Find where the given text appears and provide that cell's center as (x, y) coordinate. 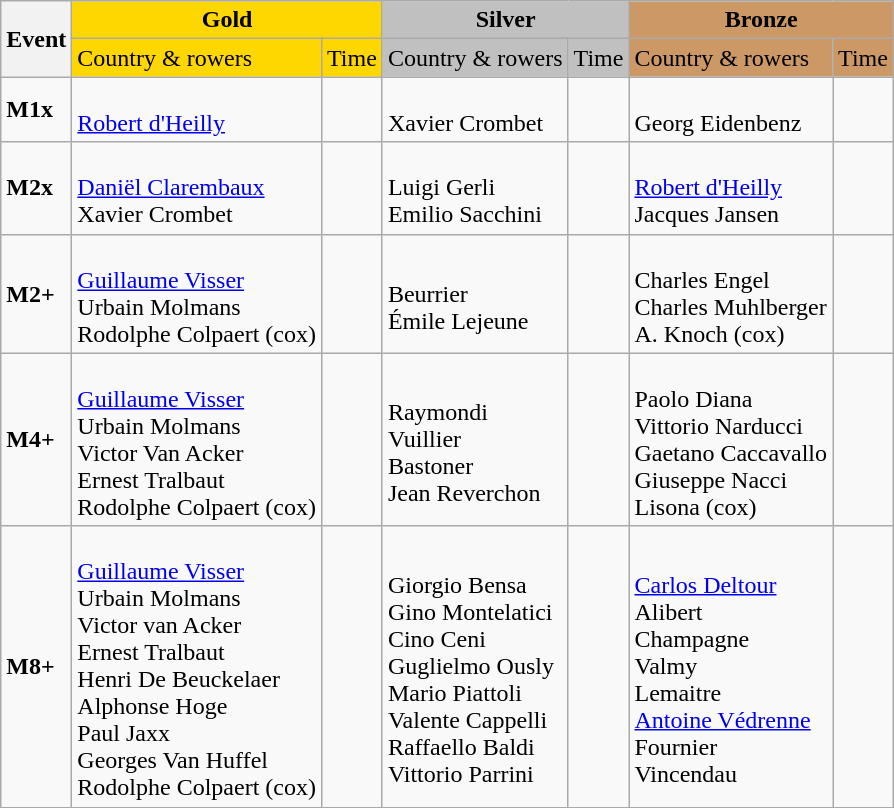
Luigi Gerli Emilio Sacchini (475, 188)
Bronze (761, 20)
Giorgio Bensa Gino Montelatici Cino Ceni Guglielmo Ously Mario Piattoli Valente Cappelli Raffaello Baldi Vittorio Parrini (475, 666)
M1x (36, 110)
Guillaume Visser Urbain Molmans Rodolphe Colpaert (cox) (197, 294)
Georg Eidenbenz (731, 110)
Carlos Deltour Alibert Champagne Valmy Lemaitre Antoine Védrenne Fournier Vincendau (731, 666)
Gold (228, 20)
Raymondi Vuillier Bastoner Jean Reverchon (475, 440)
M4+ (36, 440)
Charles Engel Charles Muhlberger A. Knoch (cox) (731, 294)
Paolo Diana Vittorio Narducci Gaetano Caccavallo Giuseppe Nacci Lisona (cox) (731, 440)
Robert d'Heilly Jacques Jansen (731, 188)
M2x (36, 188)
Daniël Clarembaux Xavier Crombet (197, 188)
M2+ (36, 294)
Xavier Crombet (475, 110)
Silver (506, 20)
Robert d'Heilly (197, 110)
Event (36, 39)
M8+ (36, 666)
Beurrier Émile Lejeune (475, 294)
Guillaume Visser Urbain Molmans Victor Van Acker Ernest Tralbaut Rodolphe Colpaert (cox) (197, 440)
